Identify which cell holds the provided text, then report its [X, Y] central coordinate. 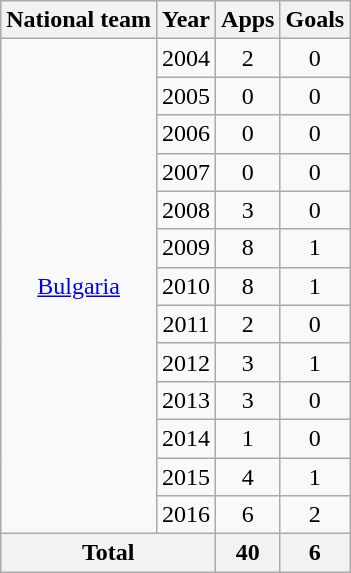
Bulgaria [79, 286]
2013 [186, 400]
2016 [186, 515]
2008 [186, 210]
2007 [186, 172]
Year [186, 20]
2015 [186, 477]
2004 [186, 58]
2006 [186, 134]
4 [248, 477]
Apps [248, 20]
2010 [186, 286]
2012 [186, 362]
2011 [186, 324]
National team [79, 20]
Goals [315, 20]
Total [108, 553]
2009 [186, 248]
40 [248, 553]
2005 [186, 96]
2014 [186, 438]
